Pinpoint the cell where the given text exists, returning its [x, y] midpoint coordinate. 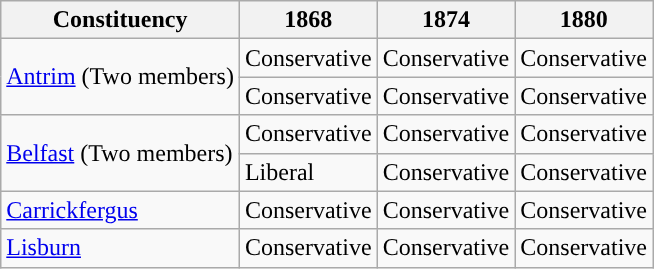
Antrim (Two members) [120, 77]
1868 [308, 20]
Belfast (Two members) [120, 153]
1874 [446, 20]
Lisburn [120, 248]
Carrickfergus [120, 210]
Constituency [120, 20]
Liberal [308, 172]
1880 [584, 20]
